Capture the cell that displays the provided text and extract its (X, Y) central coordinate. 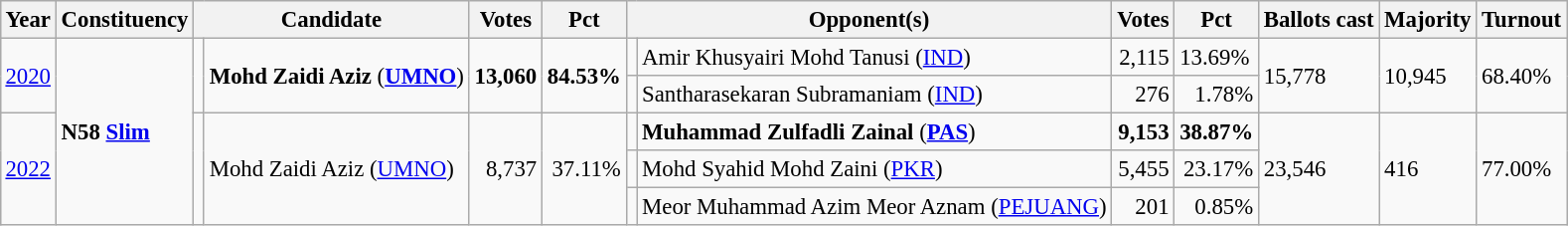
10,945 (1428, 76)
276 (1143, 95)
0.85% (1216, 207)
Muhammad Zulfadli Zainal (PAS) (874, 132)
37.11% (584, 169)
Mohd Syahid Mohd Zaini (PKR) (874, 169)
1.78% (1216, 95)
8,737 (505, 169)
Constituency (124, 20)
201 (1143, 207)
2022 (28, 169)
38.87% (1216, 132)
13.69% (1216, 57)
Opponent(s) (868, 20)
23,546 (1318, 169)
Candidate (332, 20)
9,153 (1143, 132)
5,455 (1143, 169)
2020 (28, 76)
Amir Khusyairi Mohd Tanusi (IND) (874, 57)
84.53% (584, 76)
Majority (1428, 20)
13,060 (505, 76)
77.00% (1522, 169)
Ballots cast (1318, 20)
N58 Slim (124, 131)
416 (1428, 169)
Year (28, 20)
Santharasekaran Subramaniam (IND) (874, 95)
23.17% (1216, 169)
2,115 (1143, 57)
68.40% (1522, 76)
15,778 (1318, 76)
Turnout (1522, 20)
Meor Muhammad Azim Meor Aznam (PEJUANG) (874, 207)
